Provide the (x, y) coordinate of the cell's center where the given text is located.  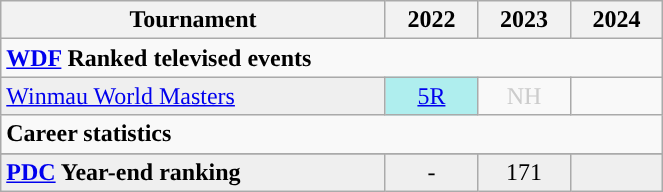
171 (524, 172)
NH (524, 96)
Tournament (193, 20)
Career statistics (332, 134)
5R (432, 96)
2022 (432, 20)
2024 (616, 20)
2023 (524, 20)
PDC Year-end ranking (193, 172)
Winmau World Masters (193, 96)
WDF Ranked televised events (332, 58)
- (432, 172)
